Determine the [X, Y] coordinate at the center of the cell enclosing the given text.  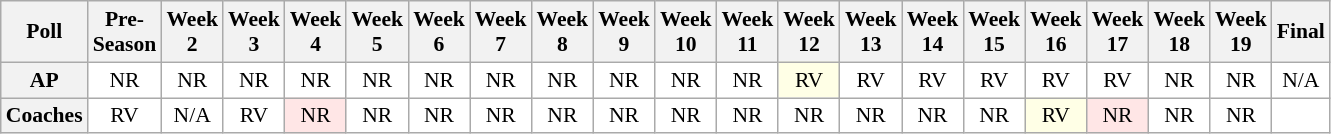
Week19 [1241, 32]
Week7 [501, 32]
Week10 [686, 32]
Week9 [624, 32]
Poll [44, 32]
Final [1301, 32]
Week18 [1179, 32]
Week8 [562, 32]
Pre-Season [125, 32]
Week4 [316, 32]
Week11 [748, 32]
Week12 [809, 32]
Week2 [192, 32]
Week17 [1118, 32]
Week15 [994, 32]
Week13 [871, 32]
Week3 [254, 32]
AP [44, 80]
Week6 [439, 32]
Coaches [44, 116]
Week14 [933, 32]
Week16 [1056, 32]
Week5 [377, 32]
